Extract the (x, y) coordinate from the center of the cell holding the provided text.  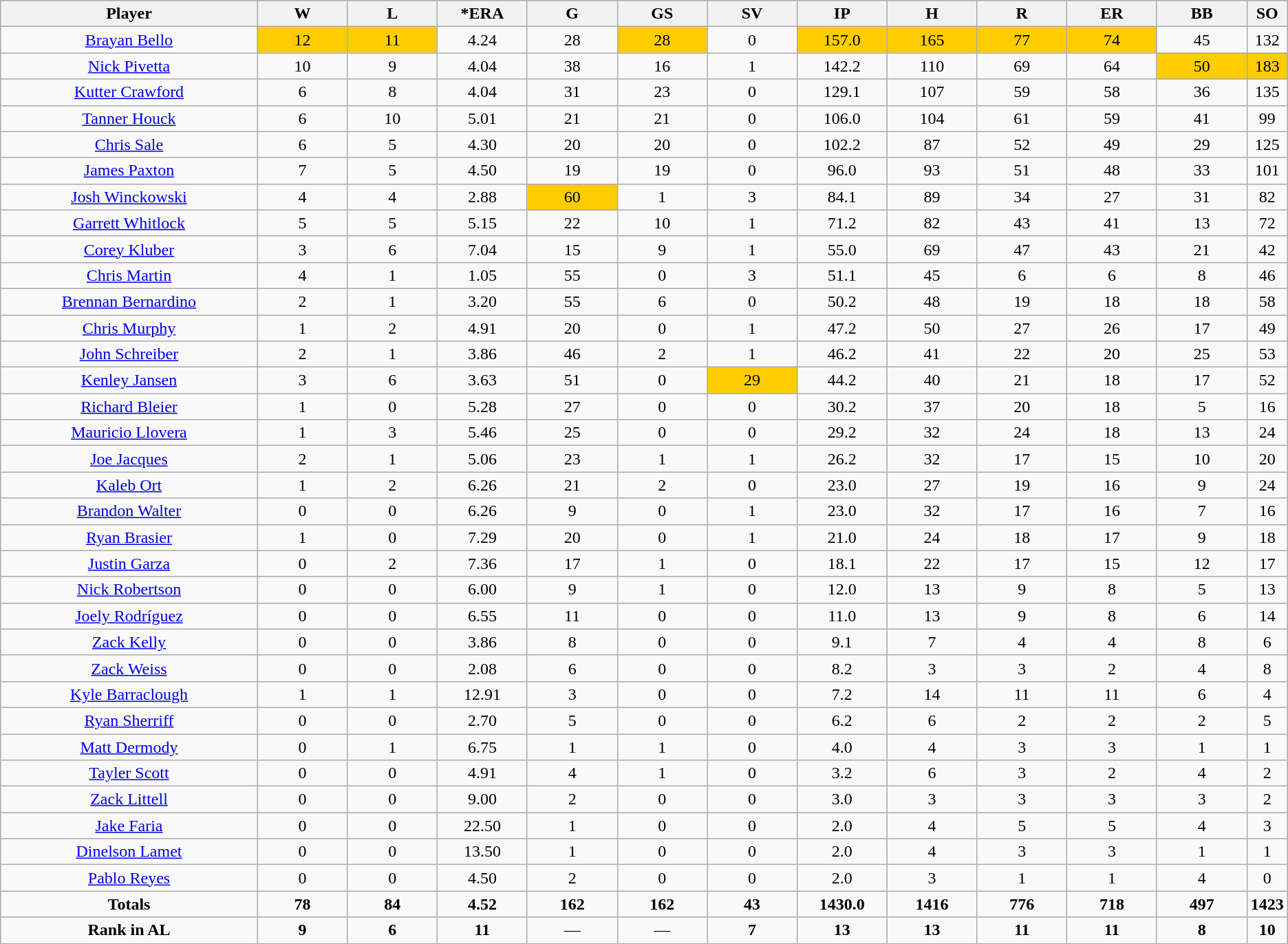
Tanner Houck (129, 118)
Chris Murphy (129, 328)
1.05 (483, 275)
Ryan Sherriff (129, 720)
2.70 (483, 720)
142.2 (842, 66)
9.00 (483, 800)
Richard Bleier (129, 407)
26.2 (842, 459)
51.1 (842, 275)
Corey Kluber (129, 249)
12.0 (842, 590)
H (932, 14)
34 (1022, 197)
3.2 (842, 773)
Chris Sale (129, 144)
5.01 (483, 118)
29.2 (842, 433)
9.1 (842, 642)
42 (1267, 249)
18.1 (842, 564)
30.2 (842, 407)
38 (572, 66)
Kutter Crawford (129, 92)
72 (1267, 223)
Zack Littell (129, 800)
4.24 (483, 40)
107 (932, 92)
Kyle Barraclough (129, 694)
50.2 (842, 301)
ER (1112, 14)
74 (1112, 40)
Mauricio Llovera (129, 433)
IP (842, 14)
7.29 (483, 537)
*ERA (483, 14)
101 (1267, 171)
8.2 (842, 668)
2.88 (483, 197)
Rank in AL (129, 930)
R (1022, 14)
84.1 (842, 197)
SO (1267, 14)
21.0 (842, 537)
2.08 (483, 668)
Tayler Scott (129, 773)
497 (1201, 904)
776 (1022, 904)
Jake Faria (129, 826)
Brayan Bello (129, 40)
87 (932, 144)
4.52 (483, 904)
5.06 (483, 459)
W (303, 14)
3.63 (483, 380)
3.20 (483, 301)
60 (572, 197)
6.55 (483, 616)
78 (303, 904)
47.2 (842, 328)
36 (1201, 92)
4.0 (842, 747)
1430.0 (842, 904)
89 (932, 197)
Matt Dermody (129, 747)
Josh Winckowski (129, 197)
Brennan Bernardino (129, 301)
129.1 (842, 92)
Zack Kelly (129, 642)
James Paxton (129, 171)
102.2 (842, 144)
Joely Rodríguez (129, 616)
5.46 (483, 433)
53 (1267, 354)
106.0 (842, 118)
183 (1267, 66)
47 (1022, 249)
125 (1267, 144)
Nick Robertson (129, 590)
157.0 (842, 40)
46.2 (842, 354)
Garrett Whitlock (129, 223)
71.2 (842, 223)
104 (932, 118)
L (392, 14)
Pablo Reyes (129, 878)
11.0 (842, 616)
1416 (932, 904)
22.50 (483, 826)
Justin Garza (129, 564)
165 (932, 40)
84 (392, 904)
718 (1112, 904)
5.28 (483, 407)
Dinelson Lamet (129, 852)
Nick Pivetta (129, 66)
3.0 (842, 800)
Kaleb Ort (129, 485)
40 (932, 380)
Ryan Brasier (129, 537)
5.15 (483, 223)
4.30 (483, 144)
G (572, 14)
GS (662, 14)
61 (1022, 118)
Brandon Walter (129, 511)
99 (1267, 118)
55.0 (842, 249)
1423 (1267, 904)
Totals (129, 904)
7.04 (483, 249)
135 (1267, 92)
33 (1201, 171)
110 (932, 66)
37 (932, 407)
132 (1267, 40)
Zack Weiss (129, 668)
6.2 (842, 720)
John Schreiber (129, 354)
7.2 (842, 694)
93 (932, 171)
6.00 (483, 590)
96.0 (842, 171)
Player (129, 14)
12.91 (483, 694)
13.50 (483, 852)
Kenley Jansen (129, 380)
77 (1022, 40)
7.36 (483, 564)
64 (1112, 66)
BB (1201, 14)
Chris Martin (129, 275)
26 (1112, 328)
44.2 (842, 380)
6.75 (483, 747)
Joe Jacques (129, 459)
SV (753, 14)
